Pinpoint the cell where the given text exists, returning its [X, Y] midpoint coordinate. 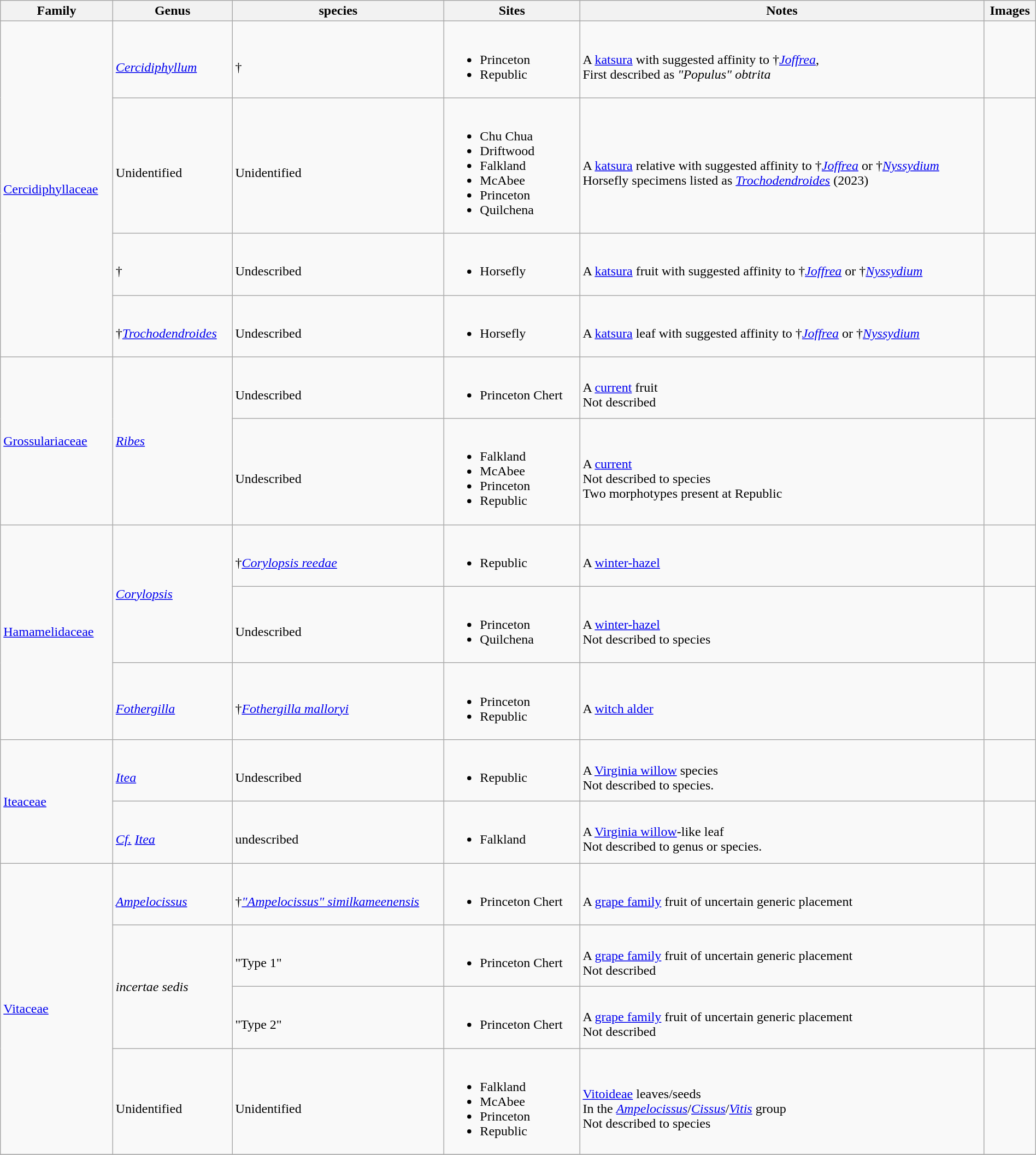
A Virginia willow-like leafNot described to genus or species. [782, 832]
Vitoideae leaves/seedsIn the Ampelocissus/Cissus/Vitis groupNot described to species [782, 1101]
Cercidiphyllum [173, 60]
Iteaceae [57, 801]
Vitaceae [57, 1009]
Genus [173, 11]
A katsura with suggested affinity to †Joffrea, First described as "Populus" obtrita [782, 60]
A grape family fruit of uncertain generic placement [782, 894]
Sites [512, 11]
†Corylopsis reedae [338, 555]
A current fruitNot described [782, 388]
"Type 1" [338, 956]
†"Ampelocissus" similkameenensis [338, 894]
A currentNot described to speciesTwo morphotypes present at Republic [782, 472]
Hamamelidaceae [57, 632]
Itea [173, 770]
Notes [782, 11]
Ribes [173, 440]
Ampelocissus [173, 894]
"Type 2" [338, 1017]
Falkland [512, 832]
Cercidiphyllaceae [57, 189]
†Trochodendroides [173, 326]
A Virginia willow speciesNot described to species. [782, 770]
†Fothergilla malloryi [338, 701]
A katsura relative with suggested affinity to †Joffrea or †Nyssydium Horsefly specimens listed as Trochodendroides (2023) [782, 166]
Fothergilla [173, 701]
A winter-hazelNot described to species [782, 624]
Corylopsis [173, 593]
PrincetonQuilchena [512, 624]
undescribed [338, 832]
A witch alder [782, 701]
Grossulariaceae [57, 440]
Family [57, 11]
A katsura leaf with suggested affinity to †Joffrea or †Nyssydium [782, 326]
A winter-hazel [782, 555]
Cf. Itea [173, 832]
incertae sedis [173, 987]
species [338, 11]
Images [1010, 11]
Chu ChuaDriftwoodFalklandMcAbeePrincetonQuilchena [512, 166]
A katsura fruit with suggested affinity to †Joffrea or †Nyssydium [782, 264]
